Provide the [x, y] coordinate of the cell's center where the given text is located.  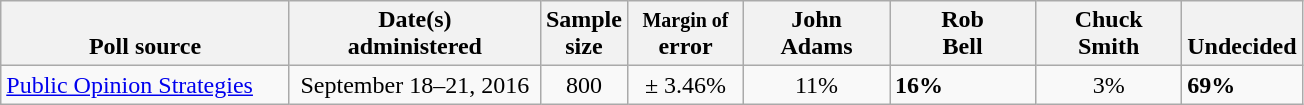
800 [584, 85]
16% [963, 85]
ChuckSmith [1109, 34]
JohnAdams [817, 34]
RobBell [963, 34]
Margin oferror [685, 34]
11% [817, 85]
69% [1242, 85]
Undecided [1242, 34]
Date(s)administered [414, 34]
Poll source [146, 34]
September 18–21, 2016 [414, 85]
± 3.46% [685, 85]
3% [1109, 85]
Public Opinion Strategies [146, 85]
Samplesize [584, 34]
